Pinpoint the cell where the given text exists, returning its (X, Y) midpoint coordinate. 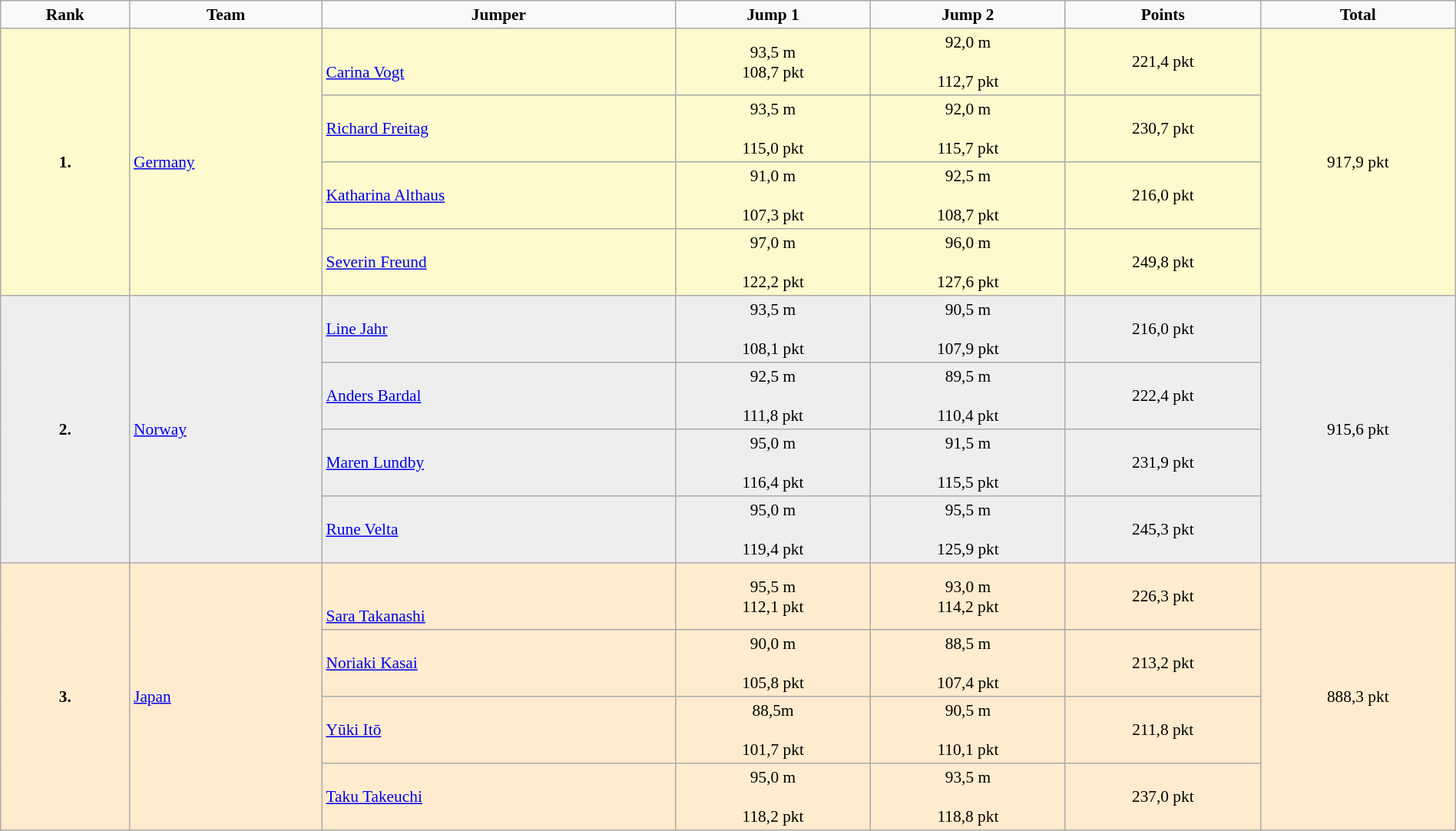
88,5 m107,4 pkt (968, 664)
Richard Freitag (498, 129)
92,0 m112,7 pkt (968, 61)
245,3 pkt (1163, 530)
211,8 pkt (1163, 730)
90,5 m110,1 pkt (968, 730)
92,5 m108,7 pkt (968, 195)
93,5 m108,7 pkt (773, 61)
90,0 m105,8 pkt (773, 664)
888,3 pkt (1358, 697)
222,4 pkt (1163, 396)
Taku Takeuchi (498, 797)
Sara Takanashi (498, 596)
92,5 m111,8 pkt (773, 396)
237,0 pkt (1163, 797)
915,6 pkt (1358, 429)
97,0 m122,2 pkt (773, 263)
95,0 m119,4 pkt (773, 530)
Severin Freund (498, 263)
226,3 pkt (1163, 596)
90,5 m107,9 pkt (968, 329)
2. (65, 429)
Total (1358, 15)
91,5 m115,5 pkt (968, 462)
93,0 m114,2 pkt (968, 596)
Japan (226, 697)
Rune Velta (498, 530)
95,0 m118,2 pkt (773, 797)
Jump 1 (773, 15)
Noriaki Kasai (498, 664)
95,5 m112,1 pkt (773, 596)
Anders Bardal (498, 396)
95,0 m116,4 pkt (773, 462)
89,5 m110,4 pkt (968, 396)
93,5 m115,0 pkt (773, 129)
93,5 m108,1 pkt (773, 329)
Yūki Itō (498, 730)
95,5 m125,9 pkt (968, 530)
88,5m101,7 pkt (773, 730)
Jump 2 (968, 15)
92,0 m115,7 pkt (968, 129)
Jumper (498, 15)
3. (65, 697)
231,9 pkt (1163, 462)
1. (65, 162)
Germany (226, 162)
213,2 pkt (1163, 664)
Maren Lundby (498, 462)
Norway (226, 429)
93,5 m118,8 pkt (968, 797)
249,8 pkt (1163, 263)
221,4 pkt (1163, 61)
Team (226, 15)
Carina Vogt (498, 61)
96,0 m127,6 pkt (968, 263)
Katharina Althaus (498, 195)
Line Jahr (498, 329)
Points (1163, 15)
91,0 m107,3 pkt (773, 195)
917,9 pkt (1358, 162)
Rank (65, 15)
230,7 pkt (1163, 129)
